Identify which cell holds the provided text, then report its [x, y] central coordinate. 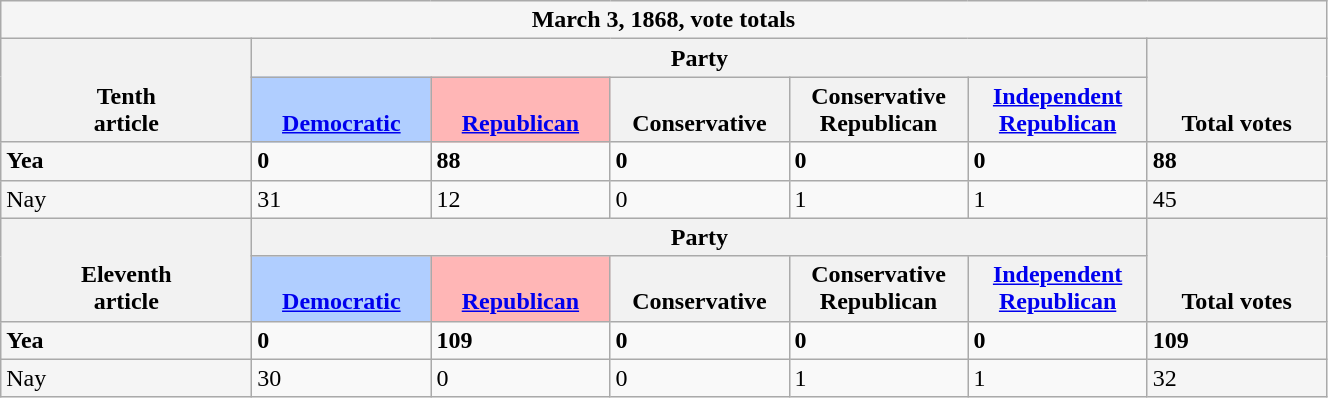
45 [1236, 199]
Eleventharticle [126, 270]
32 [1236, 378]
30 [342, 378]
Tentharticle [126, 90]
12 [520, 199]
31 [342, 199]
March 3, 1868, vote totals [664, 20]
